From the cell containing the given text, extract its center point as (x, y) coordinate. 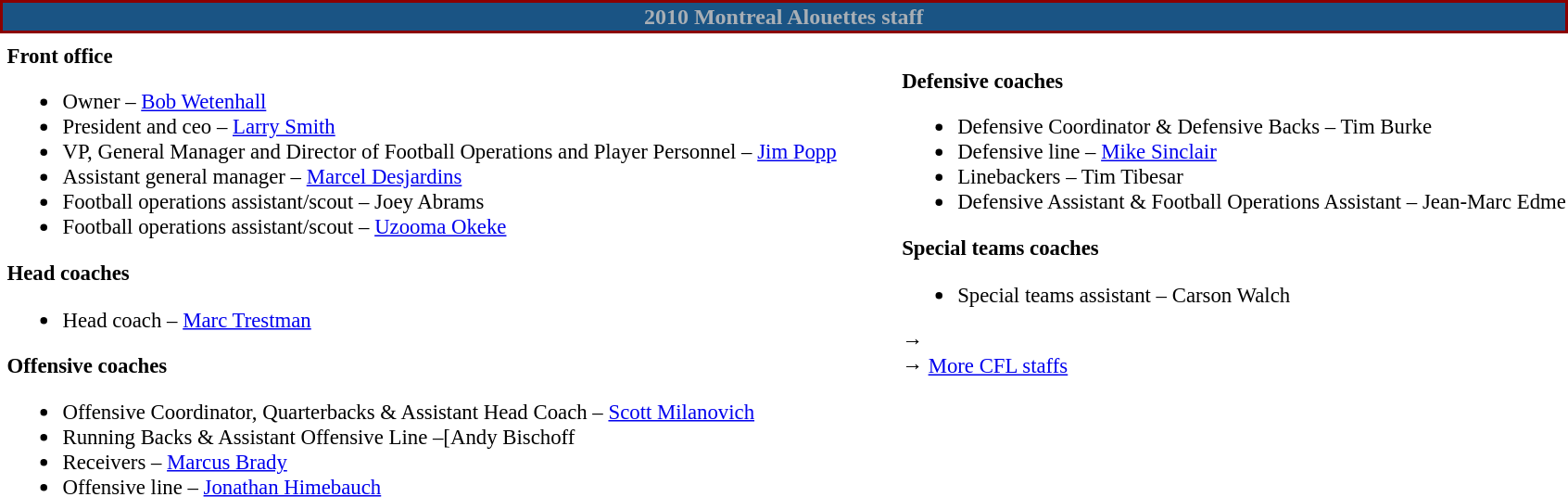
2010 Montreal Alouettes staff (784, 17)
